Detect which cell encompasses the target text, then output its (X, Y) center coordinate. 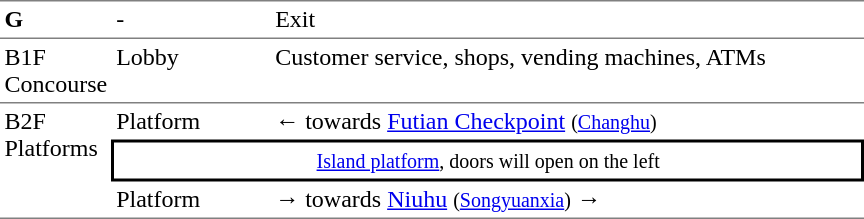
Platform (192, 122)
B1FConcourse (56, 71)
- (192, 19)
G (56, 19)
Lobby (192, 71)
